Output the (X, Y) coordinate of the center of the cell containing the given text.  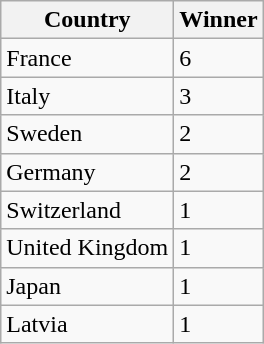
3 (218, 96)
Germany (88, 172)
Japan (88, 286)
Latvia (88, 324)
Winner (218, 20)
Sweden (88, 134)
France (88, 58)
Switzerland (88, 210)
6 (218, 58)
United Kingdom (88, 248)
Italy (88, 96)
Country (88, 20)
